Find where the given text appears and provide that cell's center as (X, Y) coordinate. 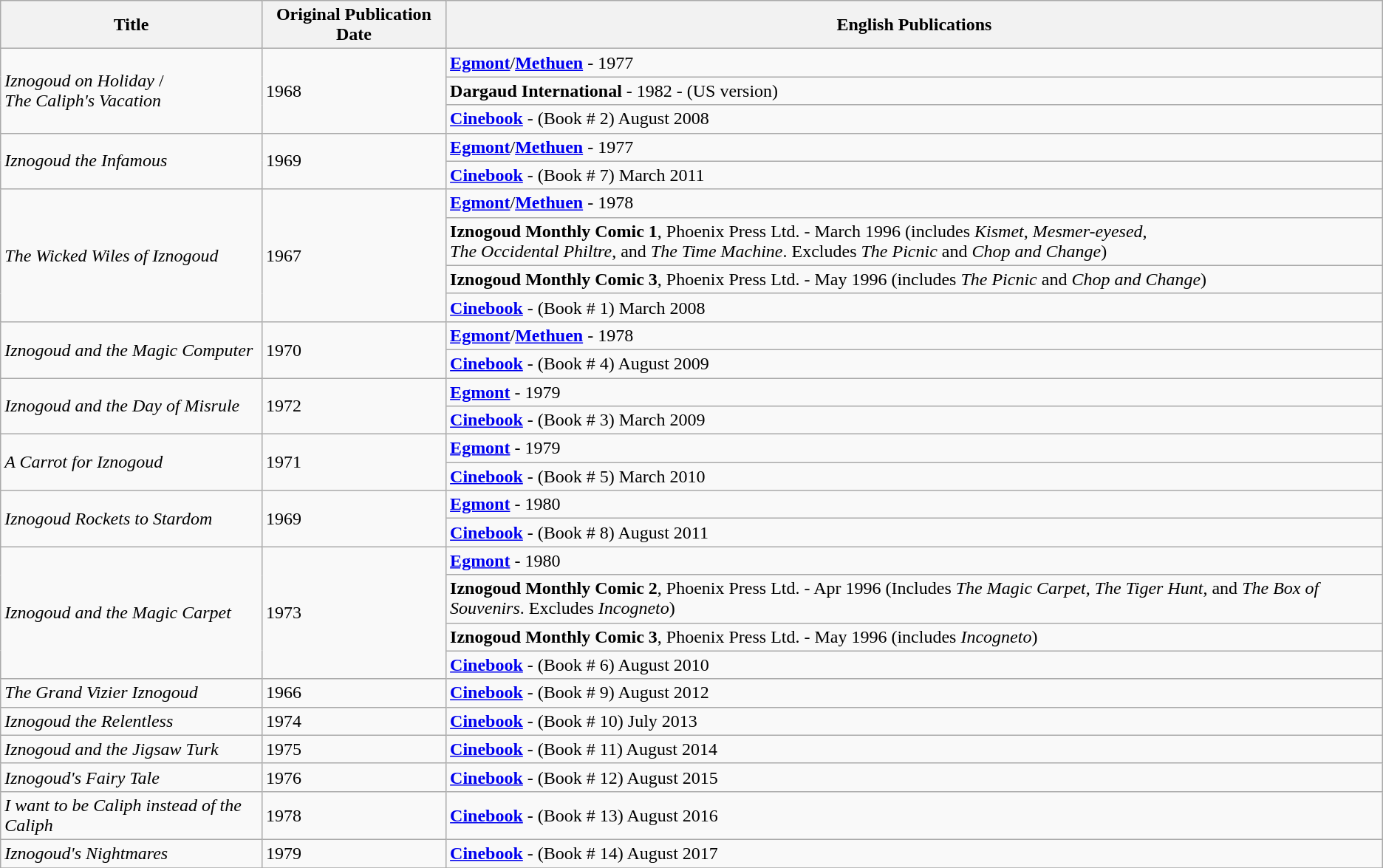
Cinebook - (Book # 4) August 2009 (915, 363)
Dargaud International - 1982 - (US version) (915, 91)
The Wicked Wiles of Iznogoud (132, 256)
I want to be Caliph instead of the Caliph (132, 816)
1973 (353, 613)
1978 (353, 816)
The Grand Vizier Iznogoud (132, 693)
Iznogoud the Infamous (132, 161)
Iznogoud and the Magic Carpet (132, 613)
1974 (353, 721)
Iznogoud the Relentless (132, 721)
English Publications (915, 25)
Iznogoud Monthly Comic 3, Phoenix Press Ltd. - May 1996 (includes Incogneto) (915, 637)
Iznogoud and the Jigsaw Turk (132, 749)
Cinebook - (Book # 9) August 2012 (915, 693)
Cinebook - (Book # 14) August 2017 (915, 853)
Cinebook - (Book # 5) March 2010 (915, 476)
Iznogoud's Fairy Tale (132, 777)
Title (132, 25)
Iznogoud's Nightmares (132, 853)
A Carrot for Iznogoud (132, 462)
1967 (353, 256)
Iznogoud on Holiday / The Caliph's Vacation (132, 91)
1966 (353, 693)
Cinebook - (Book # 1) March 2008 (915, 307)
1970 (353, 349)
1979 (353, 853)
1972 (353, 406)
Iznogoud and the Magic Computer (132, 349)
Iznogoud Monthly Comic 3, Phoenix Press Ltd. - May 1996 (includes The Picnic and Chop and Change) (915, 279)
Cinebook - (Book # 7) March 2011 (915, 175)
Cinebook - (Book # 10) July 2013 (915, 721)
1971 (353, 462)
Cinebook - (Book # 2) August 2008 (915, 119)
Iznogoud Monthly Comic 2, Phoenix Press Ltd. - Apr 1996 (Includes The Magic Carpet, The Tiger Hunt, and The Box of Souvenirs. Excludes Incogneto) (915, 598)
Cinebook - (Book # 8) August 2011 (915, 533)
Original Publication Date (353, 25)
Cinebook - (Book # 6) August 2010 (915, 665)
1976 (353, 777)
Cinebook - (Book # 13) August 2016 (915, 816)
Cinebook - (Book # 3) March 2009 (915, 420)
Cinebook - (Book # 11) August 2014 (915, 749)
1968 (353, 91)
Iznogoud Rockets to Stardom (132, 519)
1975 (353, 749)
Cinebook - (Book # 12) August 2015 (915, 777)
Iznogoud and the Day of Misrule (132, 406)
